For the text-containing cell, return its midpoint in (X, Y) coordinate format. 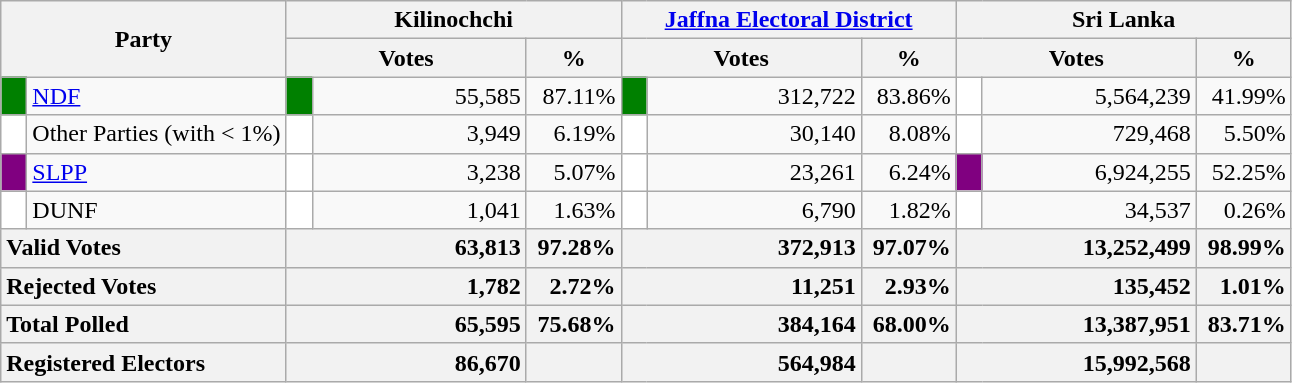
83.71% (1244, 324)
2.72% (574, 286)
DUNF (156, 210)
34,537 (1089, 210)
Kilinochchi (454, 20)
384,164 (741, 324)
564,984 (741, 362)
135,452 (1076, 286)
30,140 (754, 134)
Registered Electors (144, 362)
5.50% (1244, 134)
98.99% (1244, 248)
NDF (156, 96)
83.86% (908, 96)
Party (144, 39)
1.01% (1244, 286)
1.82% (908, 210)
Other Parties (with < 1%) (156, 134)
1.63% (574, 210)
Rejected Votes (144, 286)
13,387,951 (1076, 324)
65,595 (406, 324)
SLPP (156, 172)
372,913 (741, 248)
Jaffna Electoral District (788, 20)
729,468 (1089, 134)
1,041 (419, 210)
6.19% (574, 134)
97.07% (908, 248)
Valid Votes (144, 248)
87.11% (574, 96)
5,564,239 (1089, 96)
2.93% (908, 286)
23,261 (754, 172)
15,992,568 (1076, 362)
55,585 (419, 96)
Total Polled (144, 324)
11,251 (741, 286)
Sri Lanka (1124, 20)
312,722 (754, 96)
6,790 (754, 210)
52.25% (1244, 172)
86,670 (406, 362)
13,252,499 (1076, 248)
68.00% (908, 324)
3,238 (419, 172)
0.26% (1244, 210)
3,949 (419, 134)
75.68% (574, 324)
5.07% (574, 172)
6.24% (908, 172)
8.08% (908, 134)
97.28% (574, 248)
1,782 (406, 286)
63,813 (406, 248)
41.99% (1244, 96)
6,924,255 (1089, 172)
